Capture the cell that displays the provided text and extract its [x, y] central coordinate. 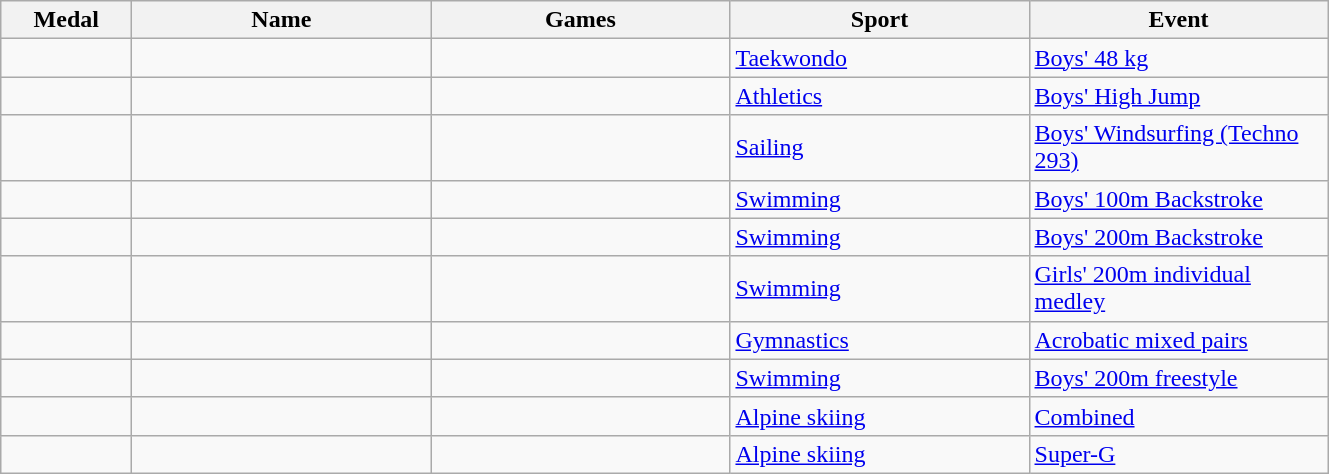
Sport [880, 20]
Combined [1178, 416]
Medal [66, 20]
Girls' 200m individual medley [1178, 288]
Boys' 100m Backstroke [1178, 199]
Boys' High Jump [1178, 96]
Boys' Windsurfing (Techno 293) [1178, 148]
Acrobatic mixed pairs [1178, 340]
Athletics [880, 96]
Taekwondo [880, 58]
Name [282, 20]
Games [580, 20]
Boys' 48 kg [1178, 58]
Super-G [1178, 454]
Gymnastics [880, 340]
Sailing [880, 148]
Boys' 200m freestyle [1178, 378]
Event [1178, 20]
Boys' 200m Backstroke [1178, 237]
